Capture the cell that displays the provided text and extract its [x, y] central coordinate. 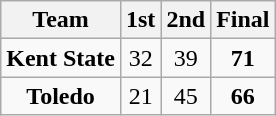
Toledo [61, 96]
32 [140, 58]
21 [140, 96]
45 [186, 96]
71 [243, 58]
1st [140, 20]
66 [243, 96]
Kent State [61, 58]
2nd [186, 20]
39 [186, 58]
Final [243, 20]
Team [61, 20]
